Identify which cell holds the provided text, then report its [x, y] central coordinate. 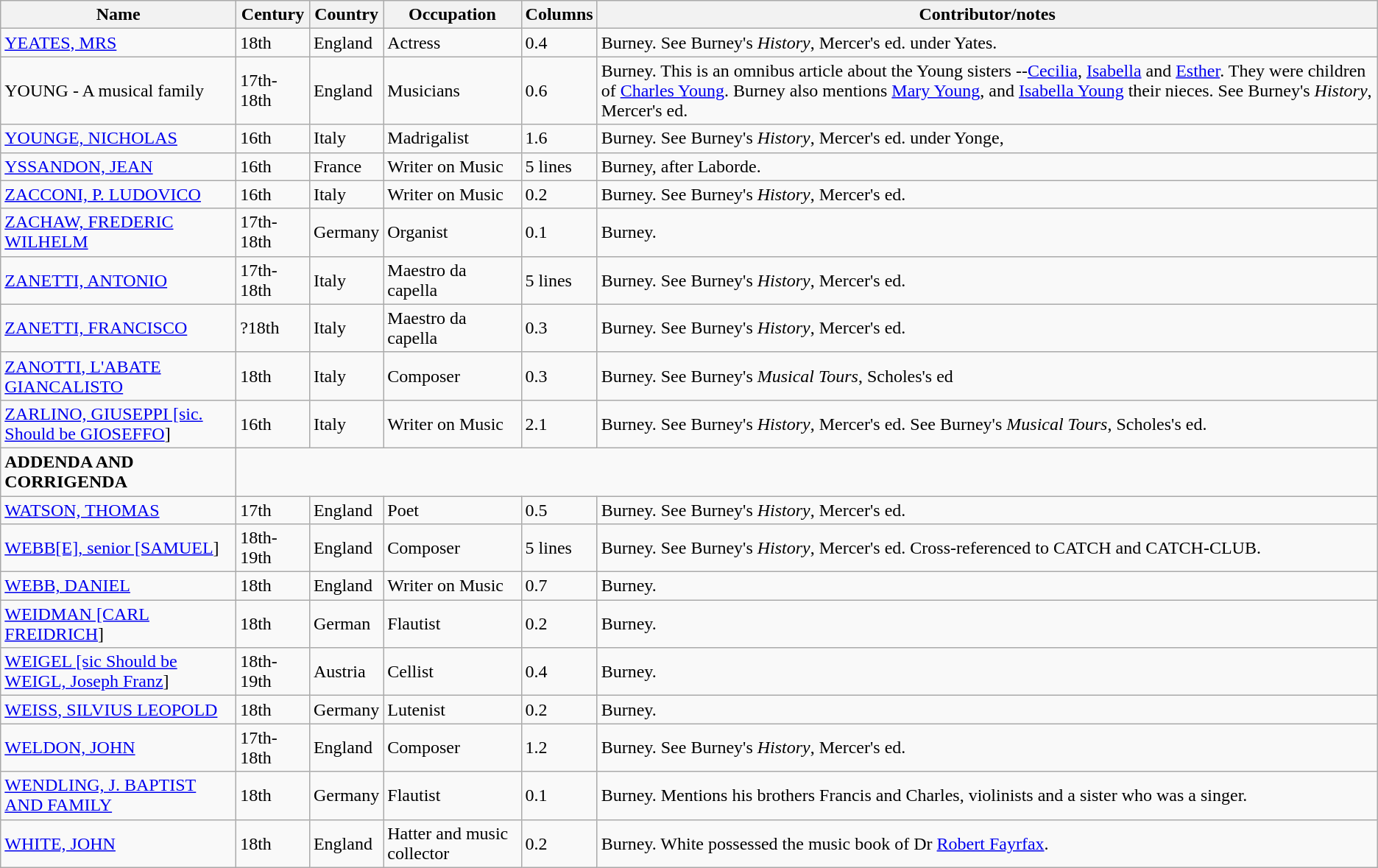
ZANETTI, ANTONIO [119, 280]
Burney. See Burney's History, Mercer's ed. See Burney's Musical Tours, Scholes's ed. [987, 424]
YSSANDON, JEAN [119, 166]
1.6 [559, 138]
Name [119, 15]
Hatter and music collector [452, 844]
Austria [346, 671]
ADDENDA AND CORRIGENDA [119, 471]
France [346, 166]
Occupation [452, 15]
WATSON, THOMAS [119, 510]
?18th [273, 328]
Burney. See Burney's History, Mercer's ed. under Yonge, [987, 138]
Musicians [452, 91]
YOUNG - A musical family [119, 91]
WEIDMAN [CARL FREIDRICH] [119, 624]
Burney. Mentions his brothers Francis and Charles, violinists and a sister who was a singer. [987, 795]
0.7 [559, 586]
Burney. White possessed the music book of Dr Robert Fayrfax. [987, 844]
WHITE, JOHN [119, 844]
WEBB, DANIEL [119, 586]
Actress [452, 43]
Columns [559, 15]
Century [273, 15]
17th [273, 510]
2.1 [559, 424]
ZACHAW, FREDERIC WILHELM [119, 233]
Burney. See Burney's Musical Tours, Scholes's ed [987, 375]
WEISS, SILVIUS LEOPOLD [119, 710]
WENDLING, J. BAPTIST AND FAMILY [119, 795]
Lutenist [452, 710]
ZANETTI, FRANCISCO [119, 328]
Contributor/notes [987, 15]
Cellist [452, 671]
WEBB[E], senior [SAMUEL] [119, 548]
Burney. See Burney's History, Mercer's ed. Cross-referenced to CATCH and CATCH-CLUB. [987, 548]
YOUNGE, NICHOLAS [119, 138]
0.5 [559, 510]
1.2 [559, 748]
YEATES, MRS [119, 43]
WELDON, JOHN [119, 748]
ZACCONI, P. LUDOVICO [119, 194]
Country [346, 15]
WEIGEL [sic Should be WEIGL, Joseph Franz] [119, 671]
0.6 [559, 91]
ZANOTTI, L'ABATE GIANCALISTO [119, 375]
German [346, 624]
Burney. See Burney's History, Mercer's ed. under Yates. [987, 43]
Madrigalist [452, 138]
ZARLINO, GIUSEPPI [sic. Should be GIOSEFFO] [119, 424]
Burney, after Laborde. [987, 166]
Poet [452, 510]
Organist [452, 233]
